Return (X, Y) of the center of cell containing provided text 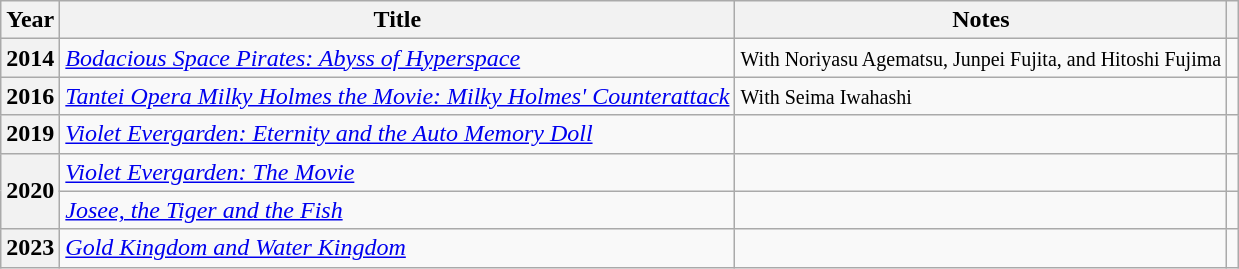
2016 (30, 96)
Bodacious Space Pirates: Abyss of Hyperspace (398, 58)
2023 (30, 248)
2014 (30, 58)
2020 (30, 191)
Notes (981, 20)
Gold Kingdom and Water Kingdom (398, 248)
Tantei Opera Milky Holmes the Movie: Milky Holmes' Counterattack (398, 96)
Year (30, 20)
With Seima Iwahashi (981, 96)
Title (398, 20)
Josee, the Tiger and the Fish (398, 210)
2019 (30, 134)
Violet Evergarden: The Movie (398, 172)
Violet Evergarden: Eternity and the Auto Memory Doll (398, 134)
With Noriyasu Agematsu, Junpei Fujita, and Hitoshi Fujima (981, 58)
